Determine the (X, Y) coordinate at the center of the cell enclosing the given text.  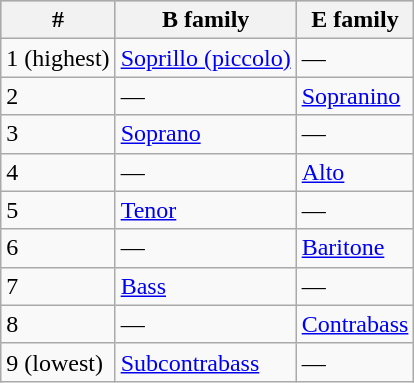
Alto (355, 172)
7 (58, 286)
Baritone (355, 248)
Subcontrabass (206, 362)
1 (highest) (58, 58)
9 (lowest) (58, 362)
2 (58, 96)
E family (355, 20)
4 (58, 172)
Soprano (206, 134)
# (58, 20)
5 (58, 210)
Bass (206, 286)
6 (58, 248)
8 (58, 324)
Contrabass (355, 324)
3 (58, 134)
Sopranino (355, 96)
Tenor (206, 210)
B family (206, 20)
Soprillo (piccolo) (206, 58)
